Pinpoint the cell where the given text exists, returning its [X, Y] midpoint coordinate. 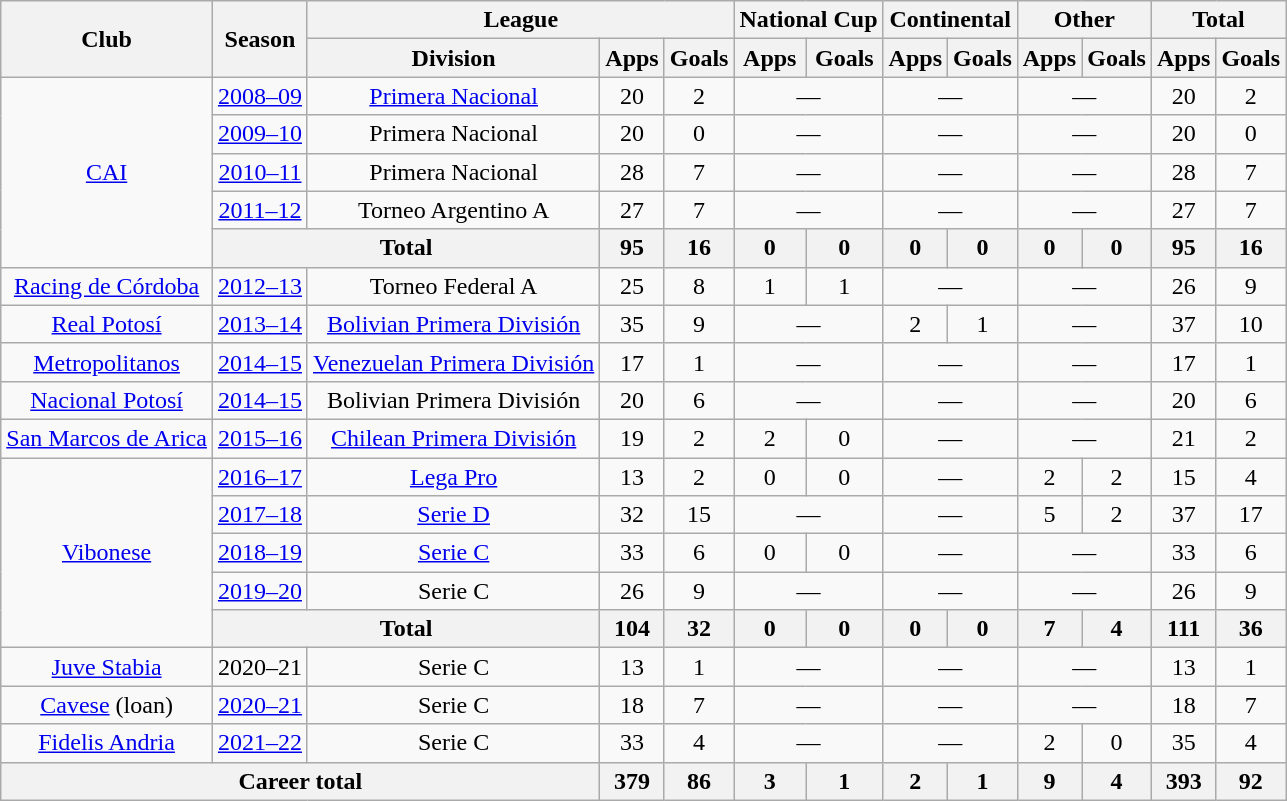
2008–09 [260, 96]
Cavese (loan) [107, 705]
86 [699, 781]
2019–20 [260, 591]
25 [632, 286]
Metropolitanos [107, 362]
San Marcos de Arica [107, 438]
92 [1251, 781]
Fidelis Andria [107, 743]
2017–18 [260, 515]
National Cup [808, 20]
2018–19 [260, 553]
CAI [107, 172]
Season [260, 39]
Racing de Córdoba [107, 286]
21 [1183, 438]
2013–14 [260, 324]
Chilean Primera División [453, 438]
Other [1084, 20]
19 [632, 438]
393 [1183, 781]
5 [1049, 515]
Club [107, 39]
2021–22 [260, 743]
Real Potosí [107, 324]
36 [1251, 629]
Continental [950, 20]
379 [632, 781]
2011–12 [260, 210]
Torneo Argentino A [453, 210]
Torneo Federal A [453, 286]
Nacional Potosí [107, 400]
Vibonese [107, 553]
2015–16 [260, 438]
Juve Stabia [107, 667]
2010–11 [260, 172]
8 [699, 286]
Career total [300, 781]
3 [770, 781]
Serie D [453, 515]
111 [1183, 629]
Lega Pro [453, 477]
2016–17 [260, 477]
10 [1251, 324]
104 [632, 629]
League [520, 20]
Division [453, 58]
2012–13 [260, 286]
Venezuelan Primera División [453, 362]
2009–10 [260, 134]
